From the cell containing the given text, extract its center point as [X, Y] coordinate. 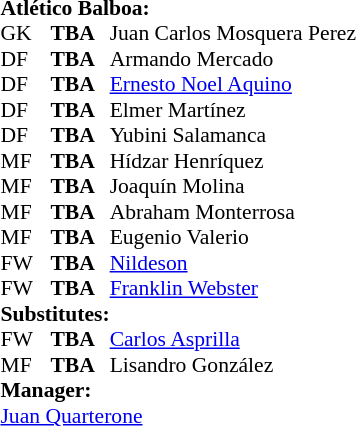
GK [25, 33]
Eugenio Valerio [233, 237]
Juan Carlos Mosquera Perez [233, 33]
Yubini Salamanca [233, 135]
Elmer Martínez [233, 110]
Lisandro González [233, 365]
Joaquín Molina [233, 187]
Hídzar Henríquez [233, 161]
Ernesto Noel Aquino [233, 85]
Nildeson [233, 263]
Substitutes: [54, 314]
Franklin Webster [233, 289]
Manager: [178, 391]
Carlos Asprilla [233, 339]
Armando Mercado [233, 59]
Abraham Monterrosa [233, 212]
